Provide the (x, y) coordinate of the cell's center where the given text is located.  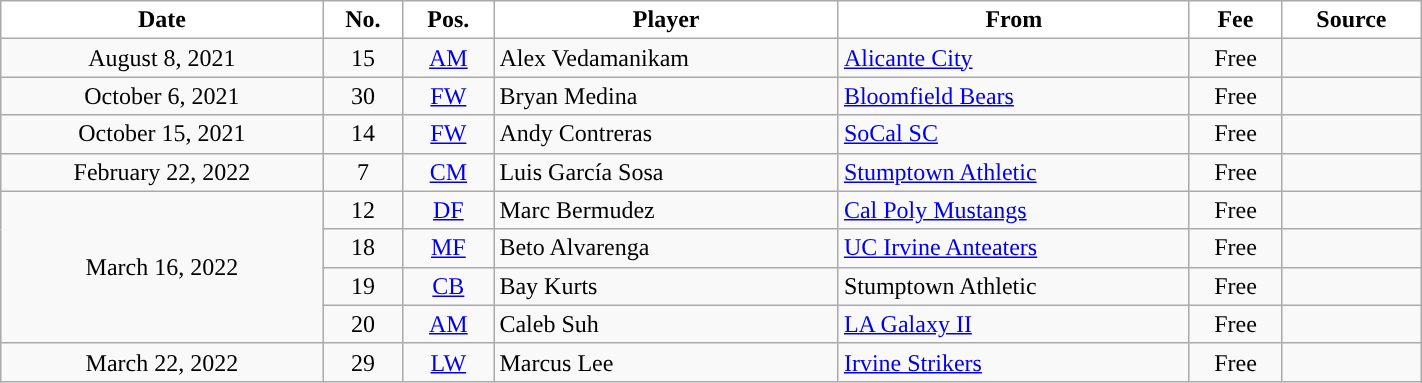
March 16, 2022 (162, 267)
Pos. (448, 20)
7 (363, 172)
Alicante City (1014, 58)
15 (363, 58)
October 6, 2021 (162, 96)
19 (363, 286)
CB (448, 286)
DF (448, 210)
18 (363, 248)
Irvine Strikers (1014, 362)
August 8, 2021 (162, 58)
14 (363, 134)
12 (363, 210)
Fee (1235, 20)
MF (448, 248)
Andy Contreras (666, 134)
February 22, 2022 (162, 172)
Bloomfield Bears (1014, 96)
Marcus Lee (666, 362)
UC Irvine Anteaters (1014, 248)
March 22, 2022 (162, 362)
Cal Poly Mustangs (1014, 210)
Marc Bermudez (666, 210)
Beto Alvarenga (666, 248)
SoCal SC (1014, 134)
Source (1352, 20)
Luis García Sosa (666, 172)
CM (448, 172)
Player (666, 20)
Caleb Suh (666, 324)
30 (363, 96)
20 (363, 324)
No. (363, 20)
Alex Vedamanikam (666, 58)
LA Galaxy II (1014, 324)
October 15, 2021 (162, 134)
Date (162, 20)
From (1014, 20)
LW (448, 362)
Bryan Medina (666, 96)
Bay Kurts (666, 286)
29 (363, 362)
